For the text-containing cell, return its midpoint in [x, y] coordinate format. 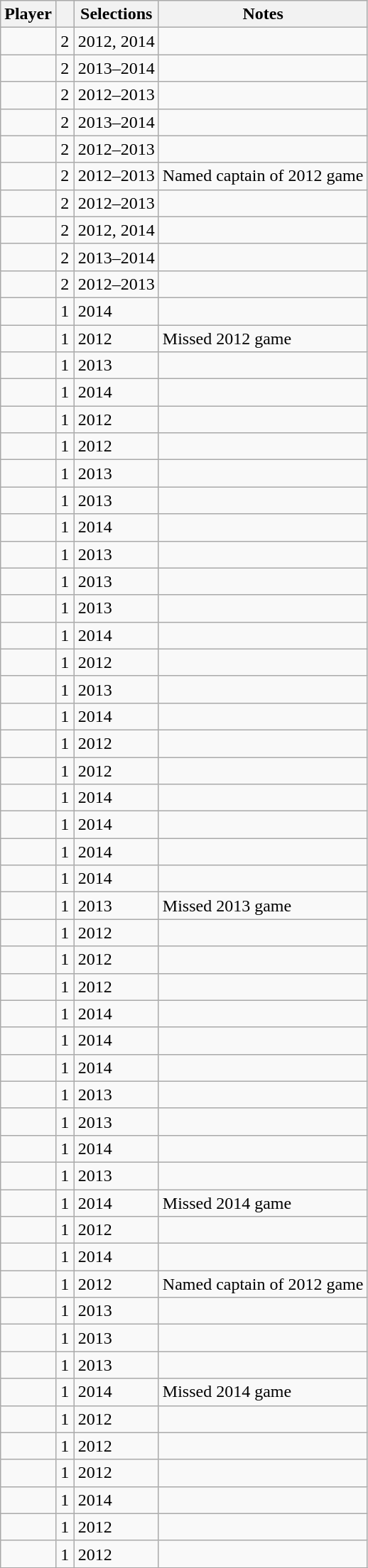
Notes [263, 14]
Missed 2012 game [263, 339]
Missed 2013 game [263, 906]
Selections [117, 14]
Player [28, 14]
